Capture the cell that displays the provided text and extract its (X, Y) central coordinate. 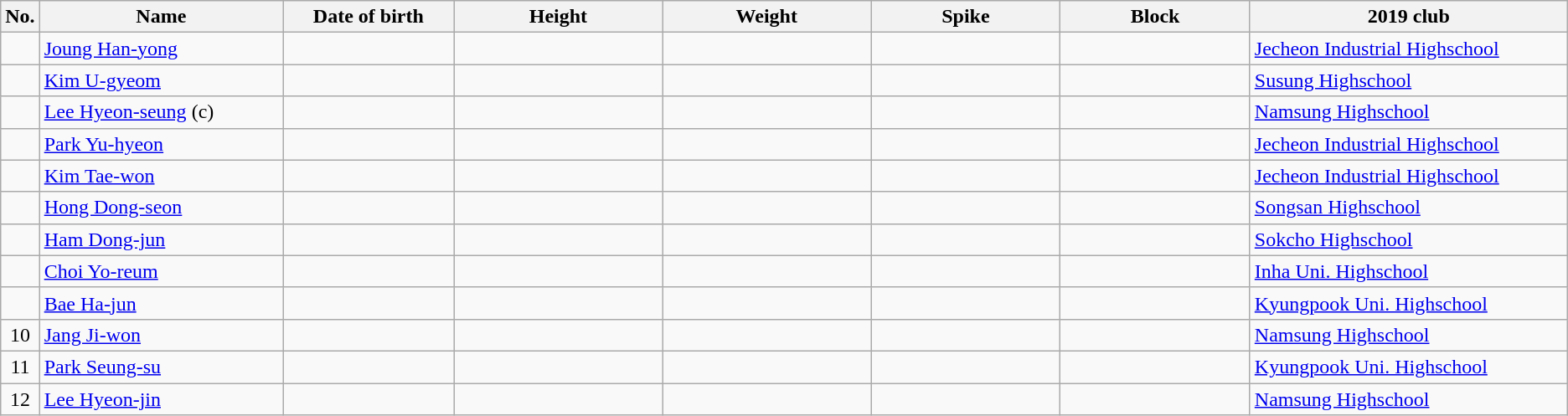
12 (20, 399)
Park Yu-hyeon (161, 144)
Spike (966, 17)
Block (1155, 17)
Choi Yo-reum (161, 271)
Height (558, 17)
Sokcho Highschool (1409, 239)
No. (20, 17)
Weight (767, 17)
10 (20, 335)
11 (20, 367)
Lee Hyeon-seung (c) (161, 112)
Date of birth (369, 17)
Hong Dong-seon (161, 208)
Joung Han-yong (161, 49)
Name (161, 17)
Ham Dong-jun (161, 239)
Kim Tae-won (161, 176)
Bae Ha-jun (161, 303)
Inha Uni. Highschool (1409, 271)
2019 club (1409, 17)
Kim U-gyeom (161, 80)
Susung Highschool (1409, 80)
Park Seung-su (161, 367)
Songsan Highschool (1409, 208)
Jang Ji-won (161, 335)
Lee Hyeon-jin (161, 399)
